Determine the (x, y) coordinate at the center of the cell enclosing the given text.  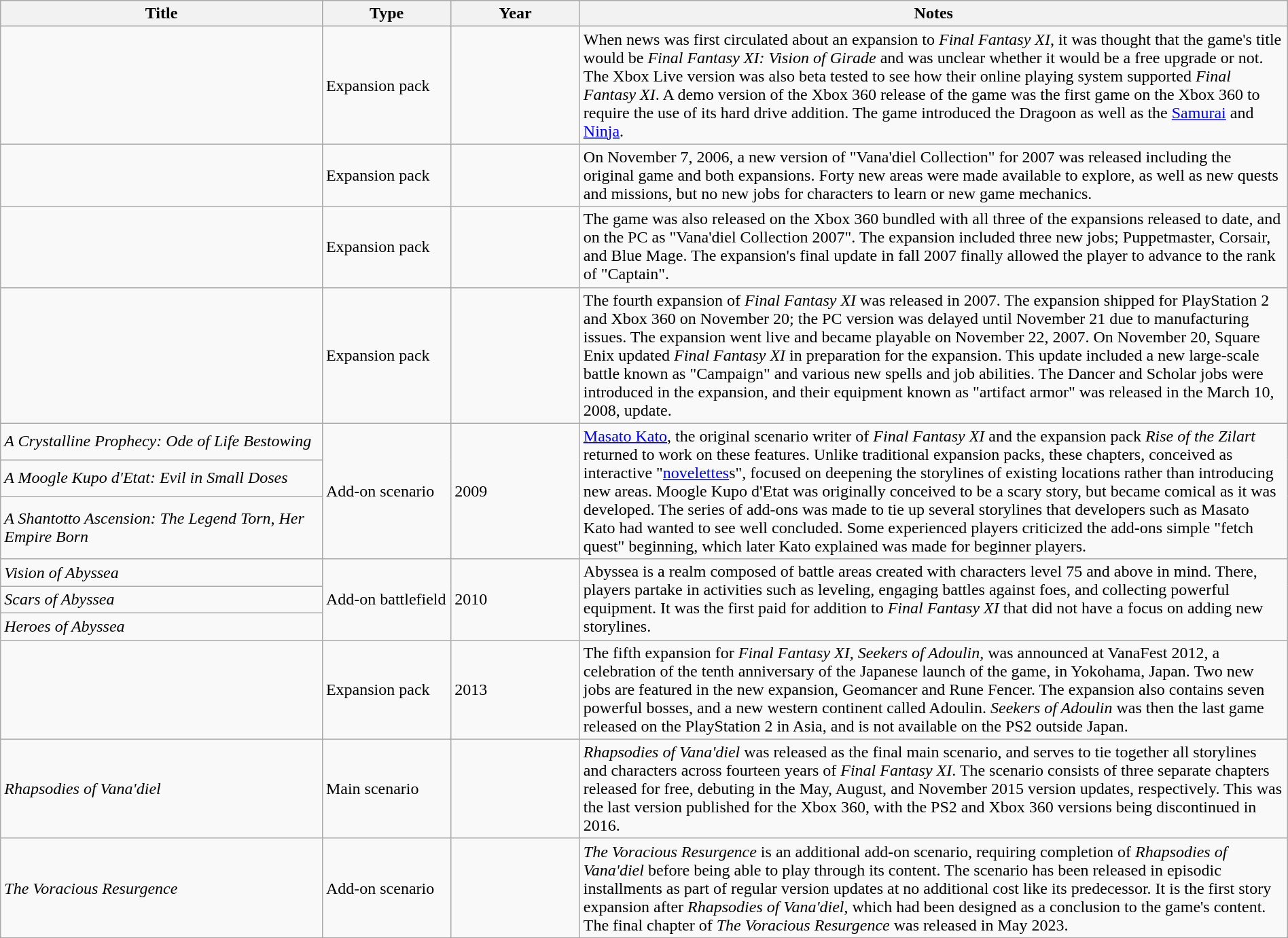
A Shantotto Ascension: The Legend Torn, Her Empire Born (162, 528)
The Voracious Resurgence (162, 888)
A Moogle Kupo d'Etat: Evil in Small Doses (162, 478)
Scars of Abyssea (162, 600)
Main scenario (386, 789)
Type (386, 14)
Title (162, 14)
2010 (515, 599)
2009 (515, 491)
Notes (933, 14)
Heroes of Abyssea (162, 626)
Vision of Abyssea (162, 573)
Year (515, 14)
Rhapsodies of Vana'diel (162, 789)
A Crystalline Prophecy: Ode of Life Bestowing (162, 441)
2013 (515, 689)
Add-on battlefield (386, 599)
